Identify which cell holds the provided text, then report its [X, Y] central coordinate. 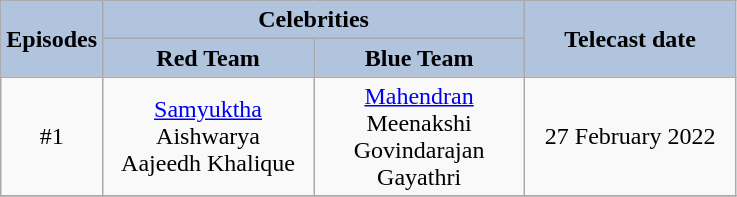
#1 [52, 136]
Telecast date [630, 39]
Celebrities [314, 20]
Episodes [52, 39]
Mahendran Meenakshi Govindarajan Gayathri [420, 136]
Samyuktha Aishwarya Aajeedh Khalique [208, 136]
Red Team [208, 58]
Blue Team [420, 58]
27 February 2022 [630, 136]
